Extract the [x, y] coordinate from the center of the cell holding the provided text.  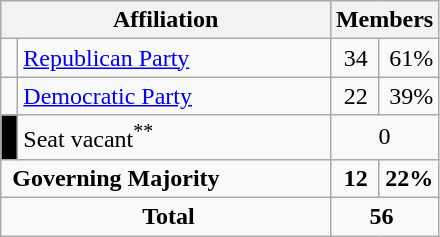
Members [384, 20]
Affiliation [166, 20]
Seat vacant** [174, 138]
Democratic Party [174, 96]
22 [354, 96]
39% [408, 96]
56 [384, 217]
61% [408, 58]
0 [384, 138]
34 [354, 58]
Total [166, 217]
Governing Majority [166, 178]
22% [408, 178]
12 [354, 178]
Republican Party [174, 58]
